Provide the (X, Y) coordinate of the cell's center where the given text is located.  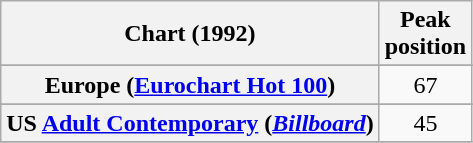
Peakposition (425, 34)
45 (425, 123)
US Adult Contemporary (Billboard) (190, 123)
Chart (1992) (190, 34)
67 (425, 85)
Europe (Eurochart Hot 100) (190, 85)
